Identify which cell holds the provided text, then report its (X, Y) central coordinate. 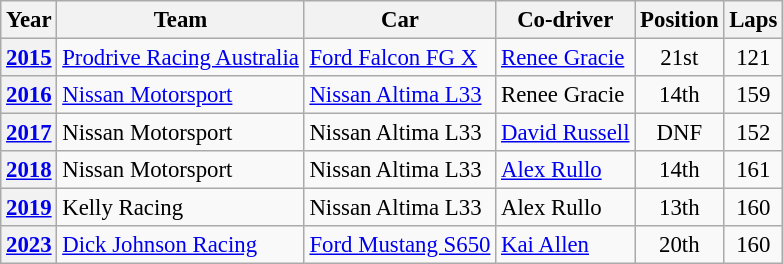
Prodrive Racing Australia (180, 58)
2017 (29, 133)
Laps (754, 20)
Co-driver (566, 20)
Ford Falcon FG X (400, 58)
Team (180, 20)
2016 (29, 95)
2018 (29, 170)
Position (680, 20)
David Russell (566, 133)
161 (754, 170)
2019 (29, 208)
13th (680, 208)
2015 (29, 58)
20th (680, 245)
159 (754, 95)
152 (754, 133)
Kai Allen (566, 245)
Ford Mustang S650 (400, 245)
Car (400, 20)
DNF (680, 133)
Dick Johnson Racing (180, 245)
2023 (29, 245)
Year (29, 20)
Kelly Racing (180, 208)
21st (680, 58)
121 (754, 58)
